Detect which cell encompasses the target text, then output its (X, Y) center coordinate. 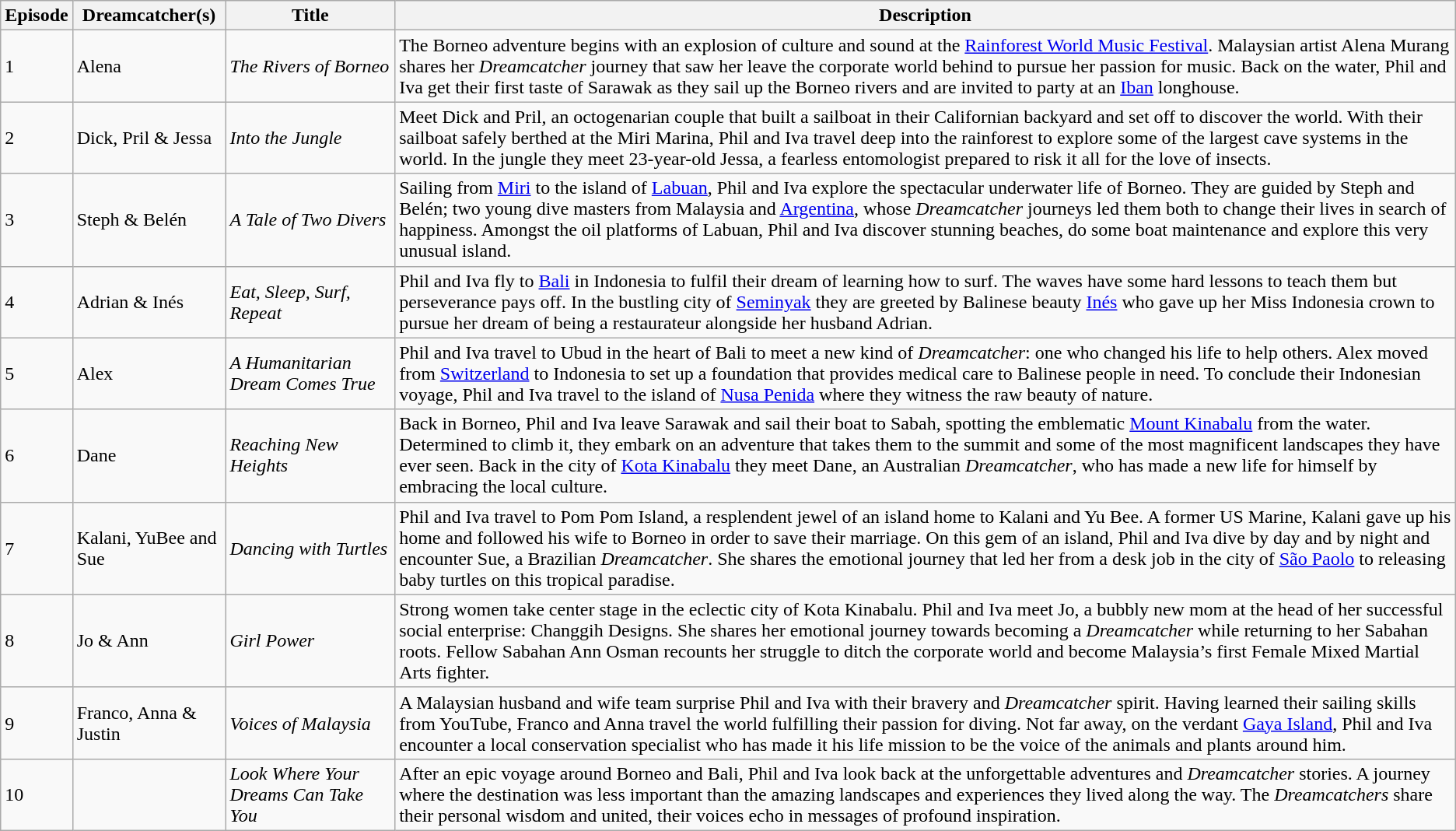
6 (37, 456)
3 (37, 219)
9 (37, 723)
4 (37, 302)
Alex (149, 373)
2 (37, 138)
Title (310, 16)
Dancing with Turtles (310, 548)
Jo & Ann (149, 641)
Dick, Pril & Jessa (149, 138)
Into the Jungle (310, 138)
Reaching New Heights (310, 456)
Dreamcatcher(s) (149, 16)
Alena (149, 66)
1 (37, 66)
Look Where Your Dreams Can Take You (310, 794)
Girl Power (310, 641)
A Tale of Two Divers (310, 219)
Kalani, YuBee and Sue (149, 548)
Episode (37, 16)
10 (37, 794)
Voices of Malaysia (310, 723)
Steph & Belén (149, 219)
7 (37, 548)
5 (37, 373)
8 (37, 641)
Eat, Sleep, Surf, Repeat (310, 302)
Adrian & Inés (149, 302)
Franco, Anna & Justin (149, 723)
A Humanitarian Dream Comes True (310, 373)
Dane (149, 456)
Description (926, 16)
The Rivers of Borneo (310, 66)
